Extract the (X, Y) coordinate from the center of the cell holding the provided text.  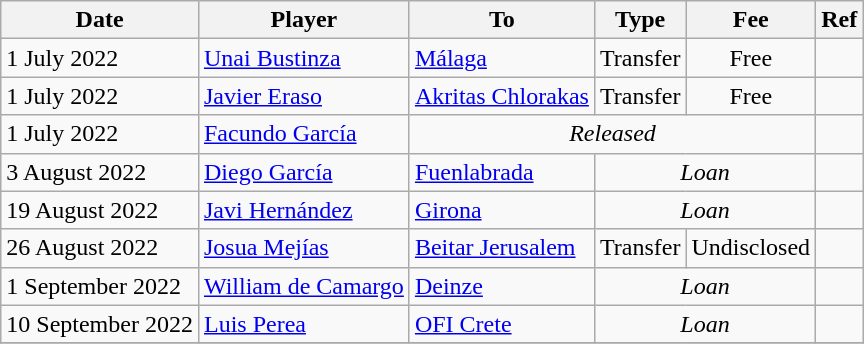
To (502, 20)
1 September 2022 (100, 286)
10 September 2022 (100, 324)
William de Camargo (304, 286)
Type (640, 20)
26 August 2022 (100, 248)
OFI Crete (502, 324)
Fee (751, 20)
Ref (840, 20)
Akritas Chlorakas (502, 96)
3 August 2022 (100, 172)
Released (612, 134)
Player (304, 20)
Date (100, 20)
Unai Bustinza (304, 58)
Beitar Jerusalem (502, 248)
Málaga (502, 58)
Javi Hernández (304, 210)
Undisclosed (751, 248)
Girona (502, 210)
Luis Perea (304, 324)
Facundo García (304, 134)
19 August 2022 (100, 210)
Diego García (304, 172)
Deinze (502, 286)
Fuenlabrada (502, 172)
Josua Mejías (304, 248)
Javier Eraso (304, 96)
